Scan for the cell matching the given text and deliver its [x, y] coordinate at center. 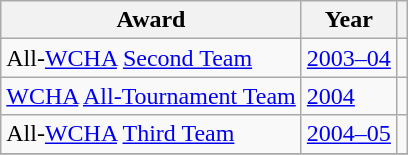
2004 [348, 96]
Award [152, 20]
2004–05 [348, 134]
All-WCHA Third Team [152, 134]
WCHA All-Tournament Team [152, 96]
All-WCHA Second Team [152, 58]
2003–04 [348, 58]
Year [348, 20]
